Output the (X, Y) coordinate of the center of the cell containing the given text.  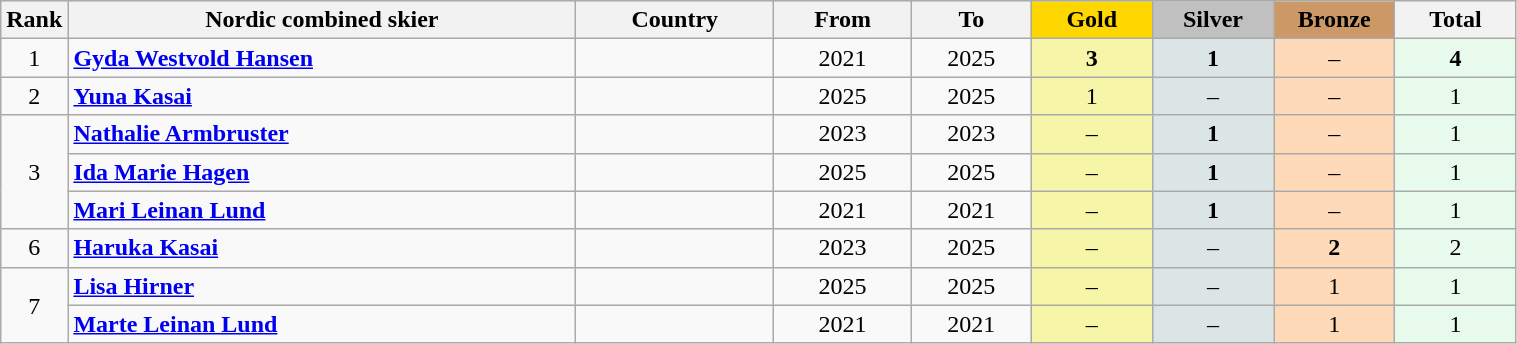
Gold (1092, 20)
Lisa Hirner (322, 286)
Yuna Kasai (322, 96)
To (971, 20)
Mari Leinan Lund (322, 210)
Silver (1212, 20)
Nordic combined skier (322, 20)
6 (34, 248)
7 (34, 305)
From (843, 20)
Country (675, 20)
4 (1456, 58)
Total (1456, 20)
Marte Leinan Lund (322, 324)
Haruka Kasai (322, 248)
Rank (34, 20)
Bronze (1334, 20)
Ida Marie Hagen (322, 172)
Nathalie Armbruster (322, 134)
Gyda Westvold Hansen (322, 58)
